Search for the cell housing the specified text and yield its (x, y) center coordinate. 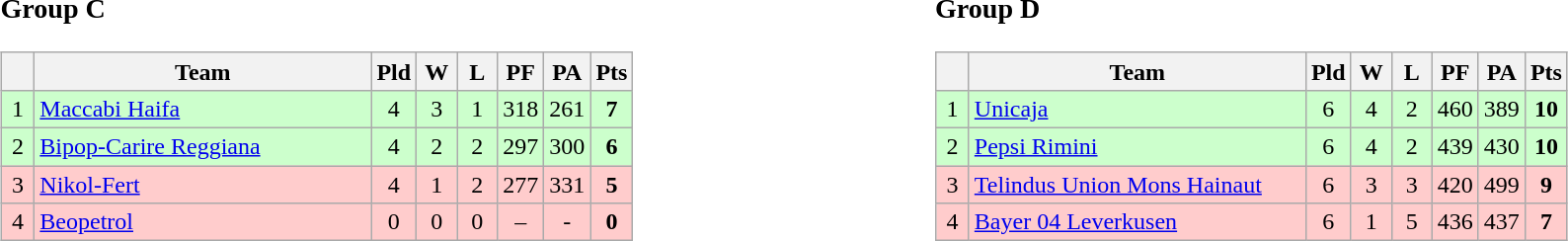
430 (1501, 147)
300 (567, 147)
499 (1501, 185)
460 (1455, 109)
277 (521, 185)
420 (1455, 185)
261 (567, 109)
Maccabi Haifa (203, 109)
439 (1455, 147)
Telindus Union Mons Hainaut (1137, 185)
389 (1501, 109)
Unicaja (1137, 109)
9 (1546, 185)
331 (567, 185)
297 (521, 147)
- (567, 222)
Nikol-Fert (203, 185)
– (521, 222)
Bipop-Carire Reggiana (203, 147)
318 (521, 109)
436 (1455, 222)
437 (1501, 222)
Beopetrol (203, 222)
Bayer 04 Leverkusen (1137, 222)
Pepsi Rimini (1137, 147)
